Find where the given text appears and provide that cell's center as [X, Y] coordinate. 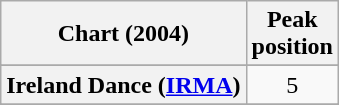
Peakposition [292, 34]
5 [292, 85]
Chart (2004) [124, 34]
Ireland Dance (IRMA) [124, 85]
